Extract the (x, y) coordinate from the center of the cell holding the provided text.  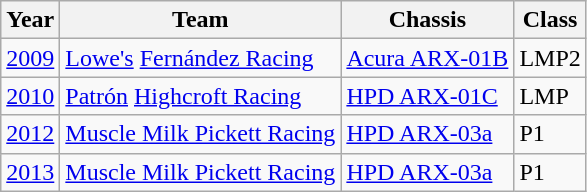
2010 (30, 96)
2009 (30, 58)
Patrón Highcroft Racing (200, 96)
Class (550, 20)
Acura ARX-01B (428, 58)
LMP2 (550, 58)
2012 (30, 134)
Year (30, 20)
Lowe's Fernández Racing (200, 58)
LMP (550, 96)
HPD ARX-01C (428, 96)
2013 (30, 172)
Chassis (428, 20)
Team (200, 20)
